Return the [x, y] coordinate for the center point of the cell that contains the specified text.  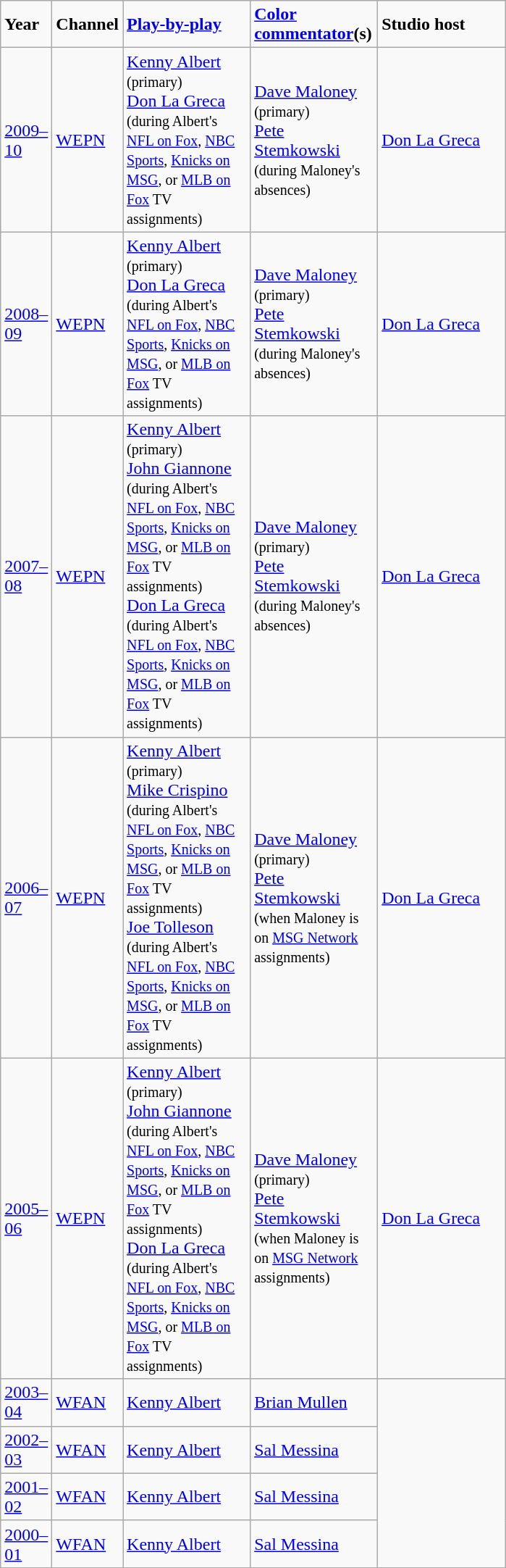
2000–01 [26, 1543]
2003–04 [26, 1403]
2009–10 [26, 140]
2005–06 [26, 1219]
2008–09 [26, 324]
Year [26, 25]
2002–03 [26, 1449]
Color commentator(s) [314, 25]
Brian Mullen [314, 1403]
Play-by-play [187, 25]
Channel [88, 25]
Studio host [442, 25]
2006–07 [26, 897]
2007–08 [26, 577]
2001–02 [26, 1497]
